From the cell containing the given text, extract its center point as (x, y) coordinate. 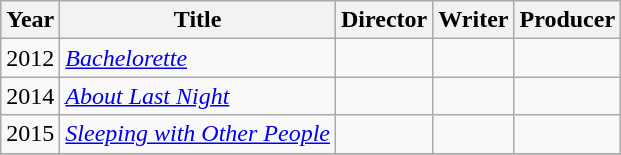
Sleeping with Other People (198, 134)
Producer (568, 20)
2014 (30, 96)
Writer (474, 20)
2012 (30, 58)
Year (30, 20)
About Last Night (198, 96)
Director (384, 20)
Title (198, 20)
Bachelorette (198, 58)
2015 (30, 134)
